From the cell containing the given text, extract its center point as [x, y] coordinate. 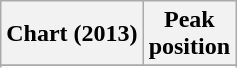
Peakposition [189, 34]
Chart (2013) [72, 34]
